Output the (X, Y) coordinate of the center of the cell containing the given text.  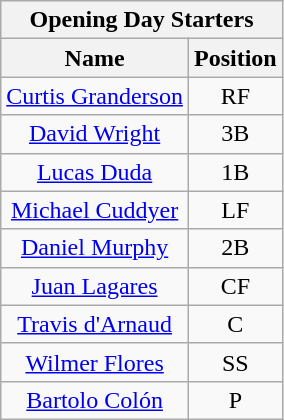
Juan Lagares (95, 286)
LF (235, 210)
Lucas Duda (95, 172)
1B (235, 172)
Name (95, 58)
2B (235, 248)
David Wright (95, 134)
CF (235, 286)
C (235, 324)
P (235, 400)
Bartolo Colón (95, 400)
Daniel Murphy (95, 248)
Travis d'Arnaud (95, 324)
Opening Day Starters (142, 20)
RF (235, 96)
Wilmer Flores (95, 362)
Position (235, 58)
3B (235, 134)
Curtis Granderson (95, 96)
SS (235, 362)
Michael Cuddyer (95, 210)
